Scan for the cell matching the given text and deliver its [X, Y] coordinate at center. 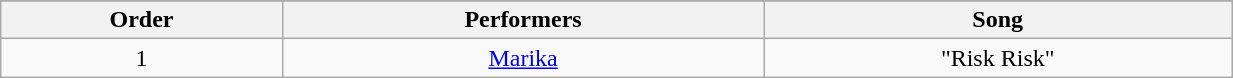
Song [998, 20]
1 [142, 58]
"Risk Risk" [998, 58]
Performers [522, 20]
Marika [522, 58]
Order [142, 20]
